Identify which cell holds the provided text, then report its (X, Y) central coordinate. 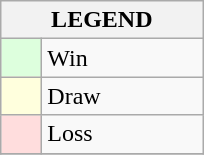
Win (122, 58)
Draw (122, 96)
LEGEND (102, 20)
Loss (122, 134)
